For the text-containing cell, return its midpoint in (x, y) coordinate format. 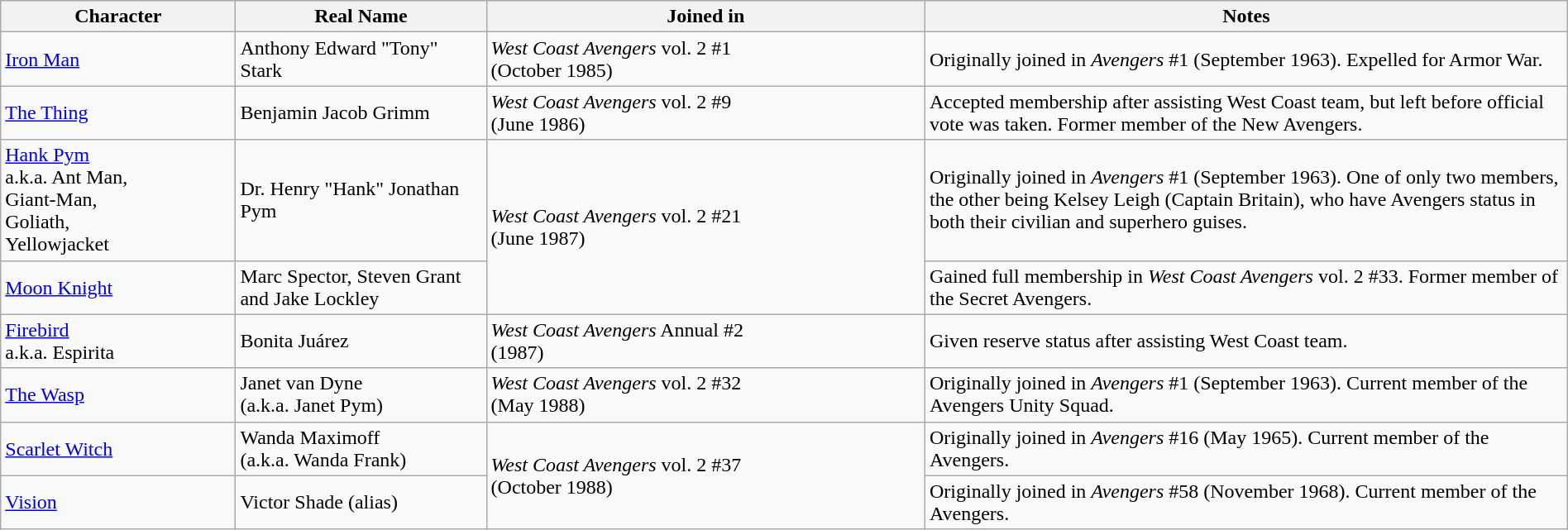
Given reserve status after assisting West Coast team. (1245, 341)
Joined in (705, 17)
Character (118, 17)
Moon Knight (118, 288)
West Coast Avengers vol. 2 #21 (June 1987) (705, 227)
Originally joined in Avengers #58 (November 1968). Current member of the Avengers. (1245, 503)
Originally joined in Avengers #1 (September 1963). Current member of the Avengers Unity Squad. (1245, 395)
West Coast Avengers vol. 2 #32(May 1988) (705, 395)
Anthony Edward "Tony" Stark (361, 60)
Wanda Maximoff(a.k.a. Wanda Frank) (361, 448)
Real Name (361, 17)
Firebirda.k.a. Espirita (118, 341)
Victor Shade (alias) (361, 503)
West Coast Avengers Annual #2(1987) (705, 341)
Accepted membership after assisting West Coast team, but left before official vote was taken. Former member of the New Avengers. (1245, 112)
Notes (1245, 17)
Marc Spector, Steven Grant and Jake Lockley (361, 288)
Gained full membership in West Coast Avengers vol. 2 #33. Former member of the Secret Avengers. (1245, 288)
Originally joined in Avengers #16 (May 1965). Current member of the Avengers. (1245, 448)
Iron Man (118, 60)
West Coast Avengers vol. 2 #1 (October 1985) (705, 60)
Originally joined in Avengers #1 (September 1963). Expelled for Armor War. (1245, 60)
The Thing (118, 112)
Hank Pyma.k.a. Ant Man,Giant-Man,Goliath,Yellowjacket (118, 200)
Dr. Henry "Hank" Jonathan Pym (361, 200)
Janet van Dyne(a.k.a. Janet Pym) (361, 395)
Benjamin Jacob Grimm (361, 112)
West Coast Avengers vol. 2 #37(October 1988) (705, 475)
Bonita Juárez (361, 341)
Scarlet Witch (118, 448)
The Wasp (118, 395)
West Coast Avengers vol. 2 #9 (June 1986) (705, 112)
Vision (118, 503)
